For the text-containing cell, return its midpoint in [X, Y] coordinate format. 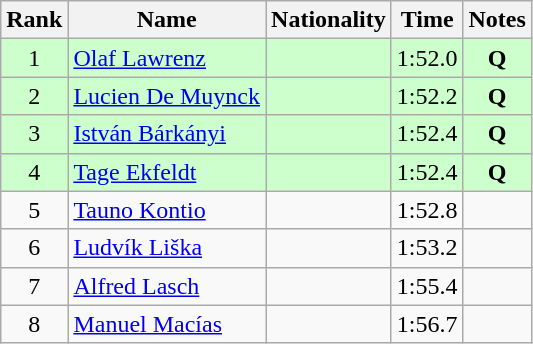
4 [34, 172]
1:53.2 [427, 248]
2 [34, 96]
1:52.2 [427, 96]
Alfred Lasch [167, 286]
Lucien De Muynck [167, 96]
3 [34, 134]
Notes [497, 20]
Manuel Macías [167, 324]
Rank [34, 20]
1 [34, 58]
1:56.7 [427, 324]
Name [167, 20]
István Bárkányi [167, 134]
Nationality [329, 20]
Tauno Kontio [167, 210]
5 [34, 210]
Ludvík Liška [167, 248]
Olaf Lawrenz [167, 58]
8 [34, 324]
1:52.8 [427, 210]
7 [34, 286]
6 [34, 248]
Tage Ekfeldt [167, 172]
Time [427, 20]
1:55.4 [427, 286]
1:52.0 [427, 58]
